Locate the cell with the specified text and output its [X, Y] center coordinate. 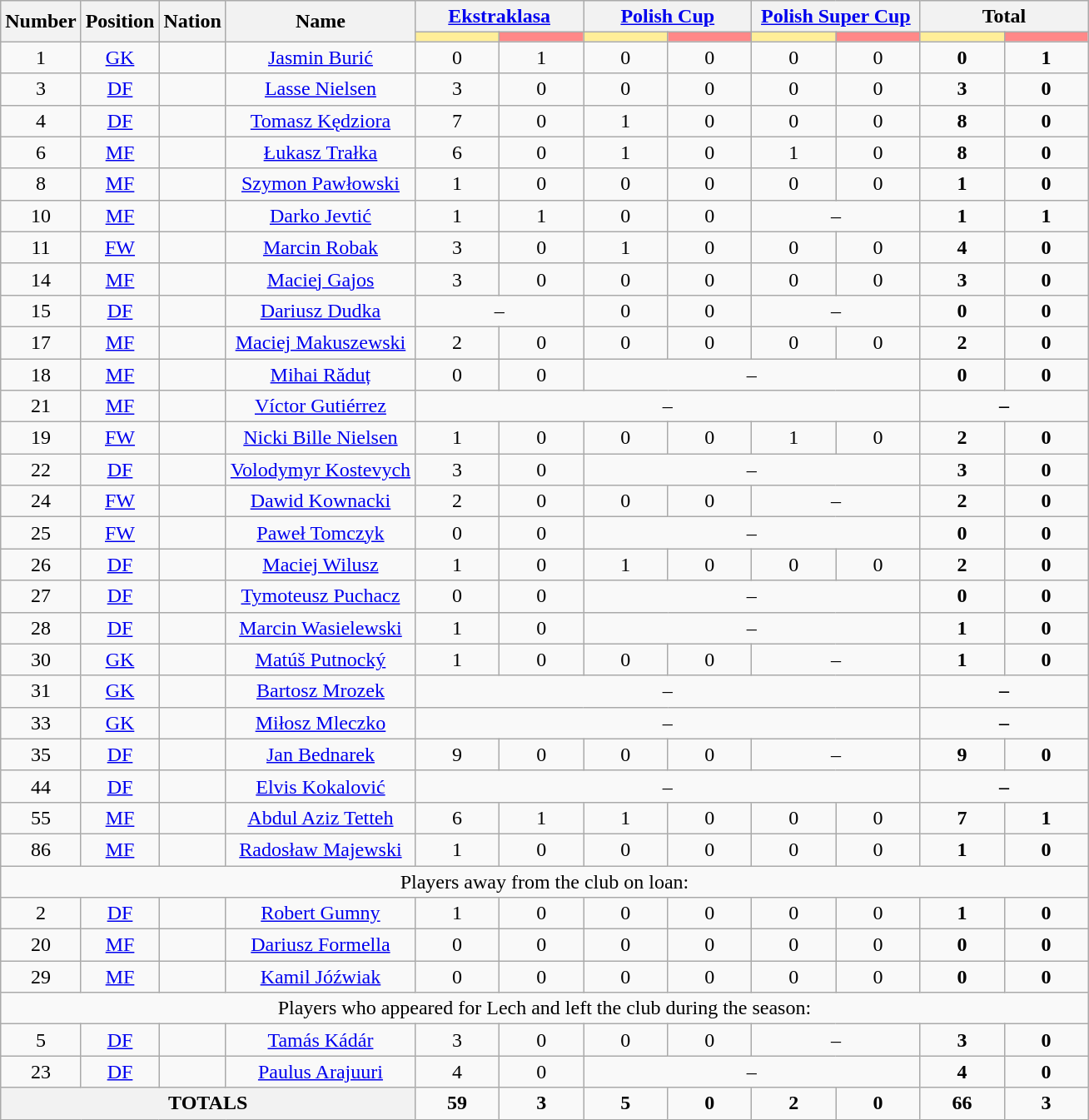
23 [41, 1072]
Dawid Kownacki [320, 501]
Radosław Majewski [320, 849]
Szymon Pawłowski [320, 184]
30 [41, 660]
14 [41, 279]
19 [41, 438]
25 [41, 533]
44 [41, 786]
11 [41, 247]
Polish Super Cup [836, 17]
Kamil Jóźwiak [320, 977]
27 [41, 596]
Marcin Robak [320, 247]
10 [41, 216]
33 [41, 723]
Dariusz Dudka [320, 311]
Number [41, 22]
Tomasz Kędziora [320, 121]
Abdul Aziz Tetteh [320, 818]
Paulus Arajuuri [320, 1072]
35 [41, 754]
15 [41, 311]
28 [41, 628]
Ekstraklasa [500, 17]
55 [41, 818]
Nation [192, 22]
Position [120, 22]
Bartosz Mrozek [320, 691]
24 [41, 501]
Miłosz Mleczko [320, 723]
Volodymyr Kostevych [320, 470]
86 [41, 849]
17 [41, 342]
31 [41, 691]
Dariusz Formella [320, 945]
Total [1004, 17]
29 [41, 977]
Players away from the club on loan: [544, 882]
Matúš Putnocký [320, 660]
Jan Bednarek [320, 754]
22 [41, 470]
Tymoteusz Puchacz [320, 596]
59 [458, 1103]
Maciej Makuszewski [320, 342]
Darko Jevtić [320, 216]
Nicki Bille Nielsen [320, 438]
21 [41, 406]
Maciej Wilusz [320, 565]
18 [41, 374]
Marcin Wasielewski [320, 628]
26 [41, 565]
Paweł Tomczyk [320, 533]
Mihai Răduț [320, 374]
Maciej Gajos [320, 279]
Víctor Gutiérrez [320, 406]
Łukasz Trałka [320, 152]
Polish Cup [668, 17]
Elvis Kokalović [320, 786]
Players who appeared for Lech and left the club during the season: [544, 1008]
Robert Gumny [320, 913]
Jasmin Burić [320, 57]
20 [41, 945]
66 [962, 1103]
Lasse Nielsen [320, 89]
Name [320, 22]
Tamás Kádár [320, 1040]
TOTALS [208, 1103]
